Determine the [X, Y] coordinate at the center of the cell enclosing the given text.  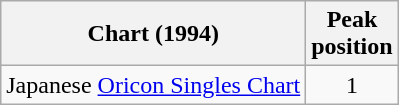
1 [352, 85]
Chart (1994) [154, 34]
Peakposition [352, 34]
Japanese Oricon Singles Chart [154, 85]
